Provide the (X, Y) coordinate of the cell's center where the given text is located.  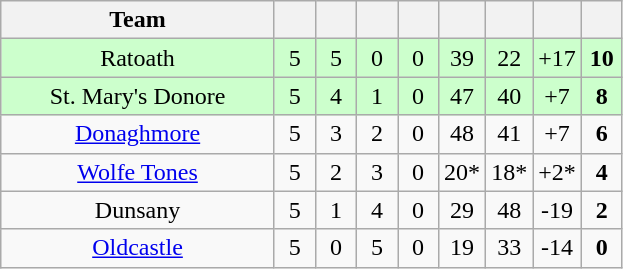
-14 (558, 248)
Donaghmore (138, 134)
Team (138, 20)
Wolfe Tones (138, 172)
+17 (558, 58)
8 (602, 96)
Dunsany (138, 210)
39 (462, 58)
St. Mary's Donore (138, 96)
47 (462, 96)
33 (510, 248)
40 (510, 96)
20* (462, 172)
18* (510, 172)
6 (602, 134)
19 (462, 248)
+2* (558, 172)
41 (510, 134)
Ratoath (138, 58)
10 (602, 58)
-19 (558, 210)
22 (510, 58)
Oldcastle (138, 248)
29 (462, 210)
